Search for the cell housing the specified text and yield its [X, Y] center coordinate. 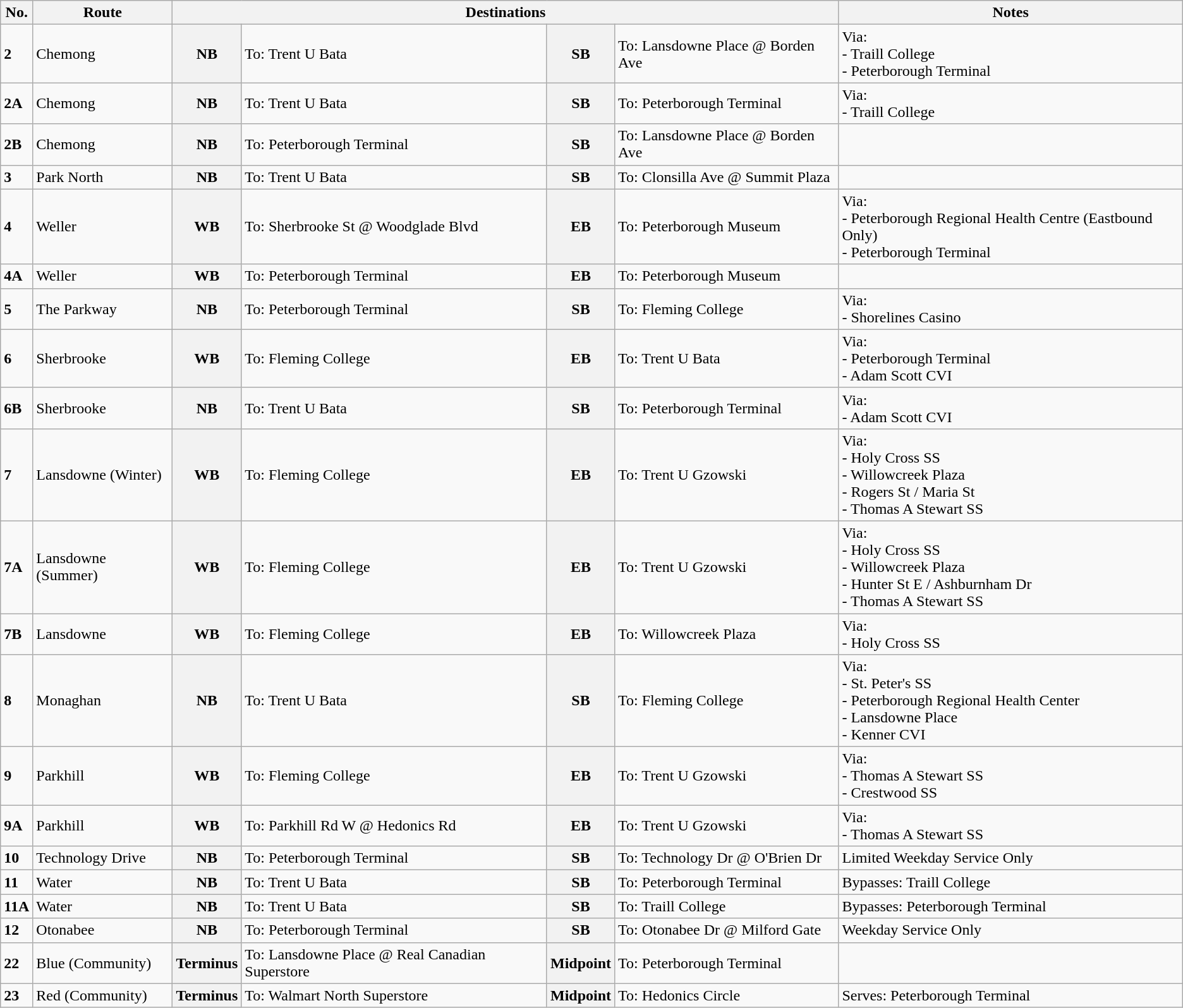
The Parkway [102, 308]
To: Hedonics Circle [727, 995]
2 [16, 54]
7 [16, 475]
22 [16, 963]
Route [102, 13]
11A [16, 906]
10 [16, 858]
Via:- Thomas A Stewart SS- Crestwood SS [1010, 776]
Destinations [506, 13]
Lansdowne (Winter) [102, 475]
5 [16, 308]
To: Technology Dr @ O'Brien Dr [727, 858]
Via:- Traill College- Peterborough Terminal [1010, 54]
2A [16, 104]
Via:- Thomas A Stewart SS [1010, 825]
4 [16, 226]
Monaghan [102, 701]
Via:- Holy Cross SS- Willowcreek Plaza- Hunter St E / Ashburnham Dr- Thomas A Stewart SS [1010, 567]
Limited Weekday Service Only [1010, 858]
To: Willowcreek Plaza [727, 633]
Weekday Service Only [1010, 930]
Lansdowne (Summer) [102, 567]
9 [16, 776]
Via:- St. Peter's SS- Peterborough Regional Health Center- Lansdowne Place- Kenner CVI [1010, 701]
4A [16, 276]
To: Otonabee Dr @ Milford Gate [727, 930]
3 [16, 177]
23 [16, 995]
Otonabee [102, 930]
Technology Drive [102, 858]
Bypasses: Peterborough Terminal [1010, 906]
Notes [1010, 13]
Via:- Traill College [1010, 104]
11 [16, 882]
Via:- Peterborough Regional Health Centre (Eastbound Only)- Peterborough Terminal [1010, 226]
Serves: Peterborough Terminal [1010, 995]
Bypasses: Traill College [1010, 882]
Via:- Peterborough Terminal- Adam Scott CVI [1010, 358]
To: Traill College [727, 906]
8 [16, 701]
7B [16, 633]
7A [16, 567]
Red (Community) [102, 995]
To: Walmart North Superstore [394, 995]
To: Parkhill Rd W @ Hedonics Rd [394, 825]
No. [16, 13]
Blue (Community) [102, 963]
Via:- Adam Scott CVI [1010, 408]
Lansdowne [102, 633]
To: Lansdowne Place @ Real Canadian Superstore [394, 963]
To: Sherbrooke St @ Woodglade Blvd [394, 226]
Via:- Holy Cross SS [1010, 633]
12 [16, 930]
9A [16, 825]
To: Clonsilla Ave @ Summit Plaza [727, 177]
6B [16, 408]
Via:- Holy Cross SS- Willowcreek Plaza- Rogers St / Maria St- Thomas A Stewart SS [1010, 475]
2B [16, 144]
Park North [102, 177]
Via:- Shorelines Casino [1010, 308]
6 [16, 358]
